For the text-containing cell, return its midpoint in (X, Y) coordinate format. 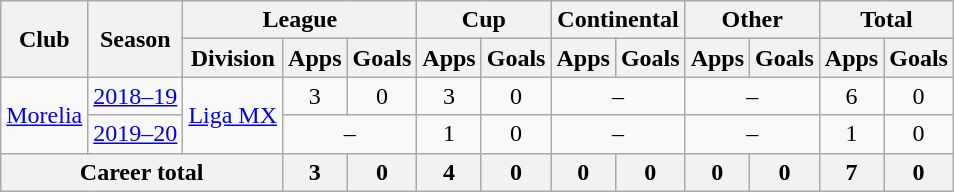
4 (449, 172)
League (300, 20)
Continental (618, 20)
Club (44, 39)
Division (233, 58)
2018–19 (136, 96)
Other (752, 20)
Liga MX (233, 115)
Total (886, 20)
Career total (142, 172)
Season (136, 39)
Cup (484, 20)
6 (851, 96)
Morelia (44, 115)
2019–20 (136, 134)
7 (851, 172)
